Return [X, Y] of the center of cell containing provided text 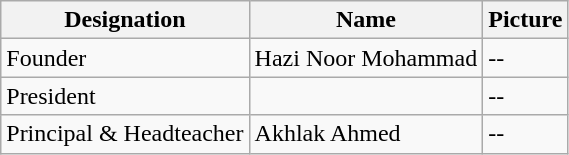
Akhlak Ahmed [366, 134]
Picture [526, 20]
Designation [125, 20]
President [125, 96]
Name [366, 20]
Founder [125, 58]
Principal & Headteacher [125, 134]
Hazi Noor Mohammad [366, 58]
